Return [x, y] of the center of cell containing provided text 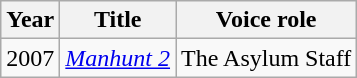
Year [30, 20]
2007 [30, 58]
Manhunt 2 [118, 58]
Voice role [266, 20]
The Asylum Staff [266, 58]
Title [118, 20]
